Provide the (x, y) coordinate of the cell's center where the given text is located.  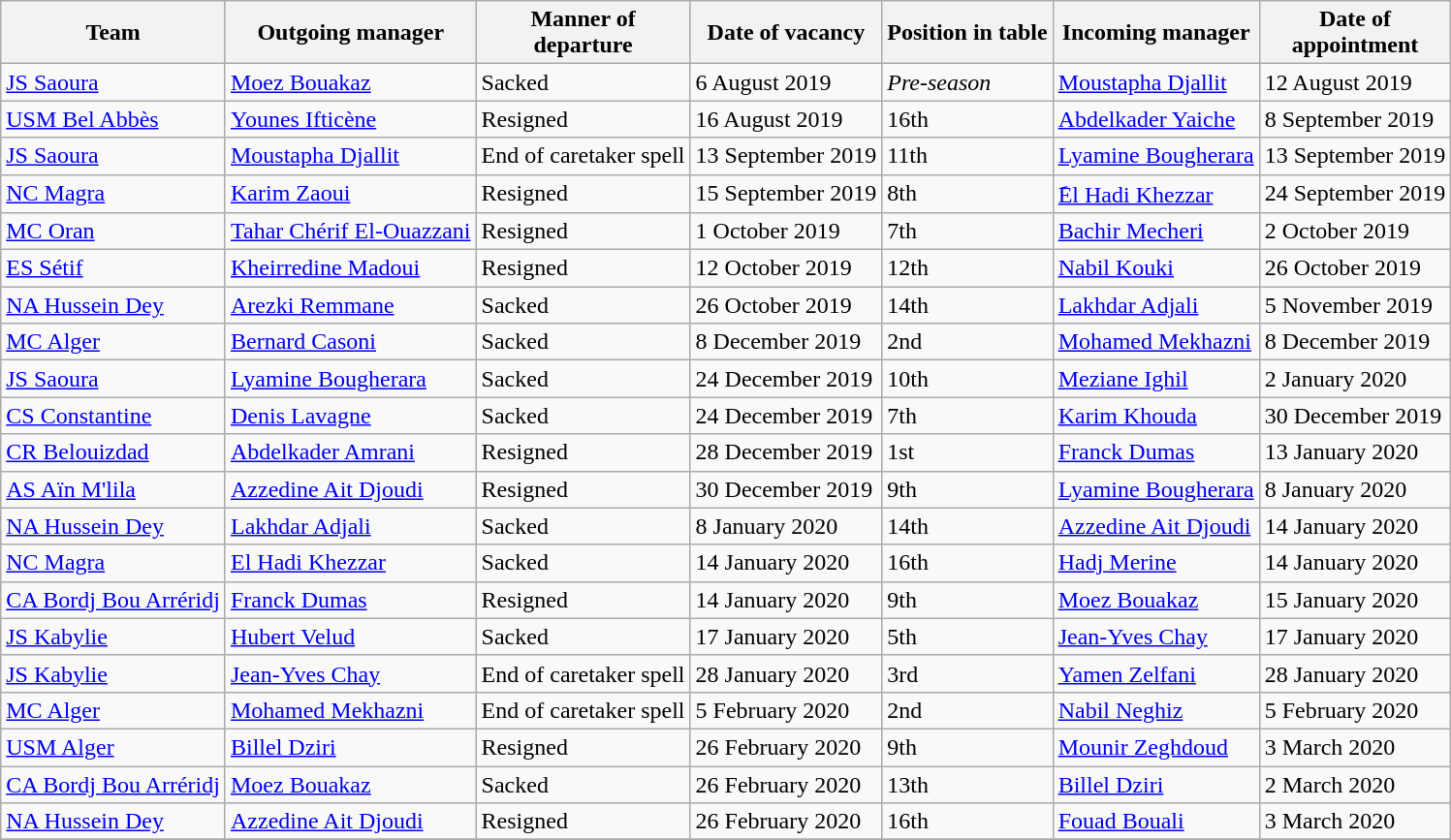
Denis Lavagne (351, 416)
El Hadi Khezzar (351, 563)
2 January 2020 (1355, 379)
Karim Zaoui (351, 194)
Fouad Bouali (1155, 822)
Abdelkader Yaiche (1155, 119)
15 January 2020 (1355, 600)
8 September 2019 (1355, 119)
Hubert Velud (351, 637)
2 October 2019 (1355, 232)
Outgoing manager (351, 33)
Karim Khouda (1155, 416)
24 September 2019 (1355, 194)
12 August 2019 (1355, 82)
CR Belouizdad (113, 452)
AS Aïn M'lila (113, 489)
Bachir Mecheri (1155, 232)
ES Sétif (113, 268)
1st (967, 452)
USM Alger (113, 747)
12 October 2019 (786, 268)
5 November 2019 (1355, 305)
Younes Ifticène (351, 119)
28 December 2019 (786, 452)
2 March 2020 (1355, 784)
12th (967, 268)
13 January 2020 (1355, 452)
Abdelkader Amrani (351, 452)
3rd (967, 673)
MC Oran (113, 232)
Yamen Zelfani (1155, 673)
Incoming manager (1155, 33)
USM Bel Abbès (113, 119)
11th (967, 156)
Kheirredine Madoui (351, 268)
Date ofappointment (1355, 33)
Meziane Ighil (1155, 379)
Manner ofdeparture (584, 33)
Bernard Casoni (351, 342)
Nabil Kouki (1155, 268)
15 September 2019 (786, 194)
َEl Hadi Khezzar (1155, 194)
CS Constantine (113, 416)
10th (967, 379)
8th (967, 194)
6 August 2019 (786, 82)
Mounir Zeghdoud (1155, 747)
Team (113, 33)
Position in table (967, 33)
Tahar Chérif El-Ouazzani (351, 232)
Pre-season (967, 82)
Hadj Merine (1155, 563)
5th (967, 637)
1 October 2019 (786, 232)
Date of vacancy (786, 33)
16 August 2019 (786, 119)
13th (967, 784)
Nabil Neghiz (1155, 710)
Arezki Remmane (351, 305)
